For the text-containing cell, return its midpoint in (x, y) coordinate format. 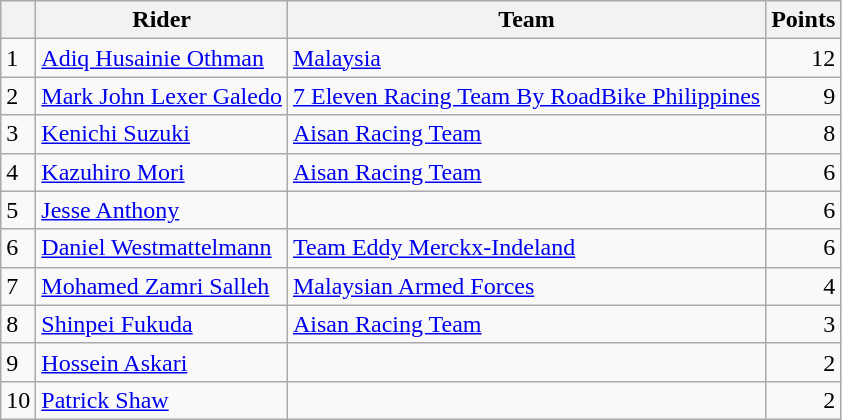
Team (526, 20)
Kazuhiro Mori (162, 172)
Kenichi Suzuki (162, 134)
10 (18, 400)
Malaysia (526, 58)
Points (804, 20)
7 Eleven Racing Team By RoadBike Philippines (526, 96)
Adiq Husainie Othman (162, 58)
Hossein Askari (162, 362)
Patrick Shaw (162, 400)
Mohamed Zamri Salleh (162, 286)
Malaysian Armed Forces (526, 286)
12 (804, 58)
Shinpei Fukuda (162, 324)
Team Eddy Merckx-Indeland (526, 248)
1 (18, 58)
Rider (162, 20)
7 (18, 286)
Jesse Anthony (162, 210)
Daniel Westmattelmann (162, 248)
Mark John Lexer Galedo (162, 96)
5 (18, 210)
